Detect which cell encompasses the target text, then output its (X, Y) center coordinate. 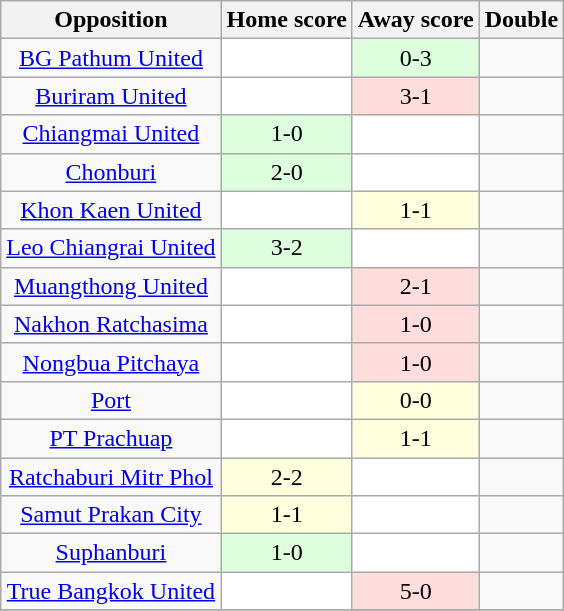
0-3 (416, 58)
True Bangkok United (111, 591)
Ratchaburi Mitr Phol (111, 477)
2-1 (416, 286)
Buriram United (111, 96)
Chonburi (111, 172)
0-0 (416, 400)
3-2 (286, 248)
BG Pathum United (111, 58)
Home score (286, 20)
Away score (416, 20)
Opposition (111, 20)
PT Prachuap (111, 438)
Samut Prakan City (111, 515)
Double (521, 20)
2-0 (286, 172)
Khon Kaen United (111, 210)
Suphanburi (111, 553)
Chiangmai United (111, 134)
Muangthong United (111, 286)
Nakhon Ratchasima (111, 324)
2-2 (286, 477)
Leo Chiangrai United (111, 248)
Port (111, 400)
Nongbua Pitchaya (111, 362)
3-1 (416, 96)
5-0 (416, 591)
